Pinpoint the cell where the given text exists, returning its (x, y) midpoint coordinate. 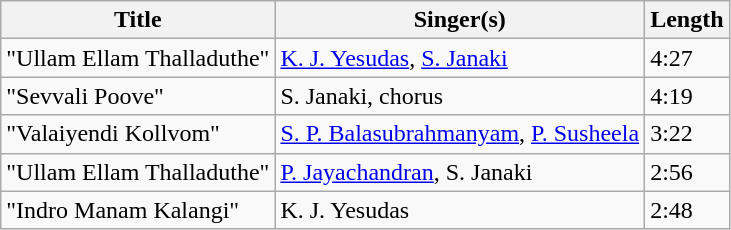
P. Jayachandran, S. Janaki (460, 172)
4:27 (687, 58)
K. J. Yesudas, S. Janaki (460, 58)
Singer(s) (460, 20)
"Sevvali Poove" (138, 96)
4:19 (687, 96)
S. Janaki, chorus (460, 96)
Length (687, 20)
3:22 (687, 134)
S. P. Balasubrahmanyam, P. Susheela (460, 134)
Title (138, 20)
2:56 (687, 172)
"Valaiyendi Kollvom" (138, 134)
"Indro Manam Kalangi" (138, 210)
2:48 (687, 210)
K. J. Yesudas (460, 210)
